Return [X, Y] of the center of cell containing provided text 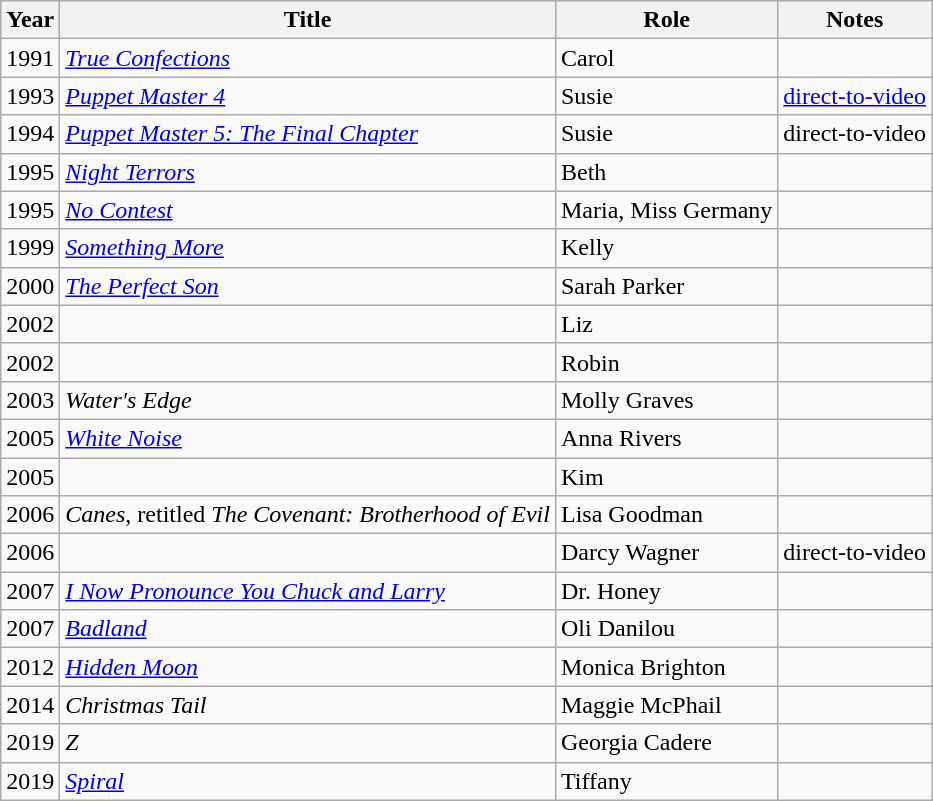
Title [308, 20]
Z [308, 743]
Georgia Cadere [666, 743]
1991 [30, 58]
Spiral [308, 781]
Carol [666, 58]
Robin [666, 362]
Badland [308, 629]
True Confections [308, 58]
Kelly [666, 248]
Maria, Miss Germany [666, 210]
Lisa Goodman [666, 515]
2000 [30, 286]
Liz [666, 324]
Kim [666, 477]
Oli Danilou [666, 629]
2012 [30, 667]
Notes [855, 20]
Dr. Honey [666, 591]
Darcy Wagner [666, 553]
1993 [30, 96]
Tiffany [666, 781]
2014 [30, 705]
Something More [308, 248]
Beth [666, 172]
Puppet Master 5: The Final Chapter [308, 134]
White Noise [308, 438]
Molly Graves [666, 400]
Water's Edge [308, 400]
The Perfect Son [308, 286]
Hidden Moon [308, 667]
Role [666, 20]
1994 [30, 134]
Sarah Parker [666, 286]
Monica Brighton [666, 667]
Night Terrors [308, 172]
Christmas Tail [308, 705]
No Contest [308, 210]
Puppet Master 4 [308, 96]
Year [30, 20]
I Now Pronounce You Chuck and Larry [308, 591]
1999 [30, 248]
2003 [30, 400]
Canes, retitled The Covenant: Brotherhood of Evil [308, 515]
Anna Rivers [666, 438]
Maggie McPhail [666, 705]
